Identify which cell holds the provided text, then report its [X, Y] central coordinate. 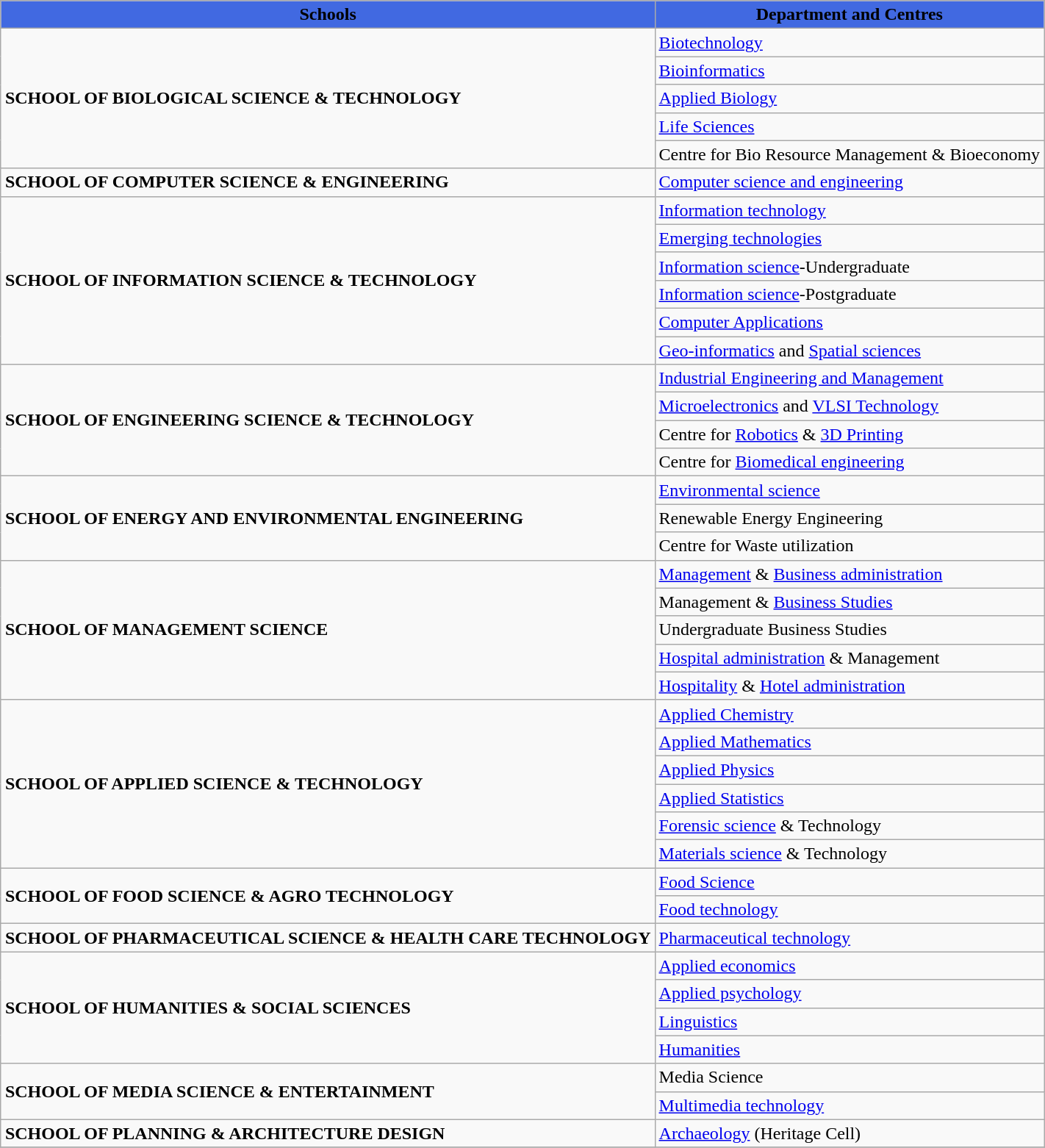
Centre for Biomedical engineering [850, 462]
SCHOOL OF APPLIED SCIENCE & TECHNOLOGY [328, 783]
SCHOOL OF BIOLOGICAL SCIENCE & TECHNOLOGY [328, 98]
Industrial Engineering and Management [850, 379]
Applied economics [850, 966]
SCHOOL OF MANAGEMENT SCIENCE [328, 630]
Applied Biology [850, 98]
Materials science & Technology [850, 854]
Department and Centres [850, 15]
SCHOOL OF INFORMATION SCIENCE & TECHNOLOGY [328, 280]
Applied Statistics [850, 797]
Applied psychology [850, 994]
Applied Mathematics [850, 742]
Linguistics [850, 1022]
SCHOOL OF COMPUTER SCIENCE & ENGINEERING [328, 182]
Renewable Energy Engineering [850, 518]
Centre for Bio Resource Management & Bioeconomy [850, 154]
Centre for Waste utilization [850, 546]
Biotechnology [850, 43]
Humanities [850, 1050]
Food technology [850, 910]
Computer Applications [850, 322]
Information technology [850, 210]
Management & Business Studies [850, 602]
Multimedia technology [850, 1105]
SCHOOL OF PLANNING & ARCHITECTURE DESIGN [328, 1133]
Pharmaceutical technology [850, 938]
Undergraduate Business Studies [850, 630]
Management & Business administration [850, 574]
SCHOOL OF ENGINEERING SCIENCE & TECHNOLOGY [328, 420]
Archaeology (Heritage Cell) [850, 1133]
SCHOOL OF MEDIA SCIENCE & ENTERTAINMENT [328, 1091]
Bioinformatics [850, 71]
Geo-informatics and Spatial sciences [850, 351]
SCHOOL OF HUMANITIES & SOCIAL SCIENCES [328, 1008]
Microelectronics and VLSI Technology [850, 406]
Life Sciences [850, 126]
Applied Chemistry [850, 714]
SCHOOL OF PHARMACEUTICAL SCIENCE & HEALTH CARE TECHNOLOGY [328, 938]
SCHOOL OF FOOD SCIENCE & AGRO TECHNOLOGY [328, 896]
Hospitality & Hotel administration [850, 686]
Computer science and engineering [850, 182]
Food Science [850, 882]
SCHOOL OF ENERGY AND ENVIRONMENTAL ENGINEERING [328, 518]
Centre for Robotics & 3D Printing [850, 434]
Applied Physics [850, 769]
Hospital administration & Management [850, 658]
Information science-Postgraduate [850, 294]
Environmental science [850, 490]
Schools [328, 15]
Media Science [850, 1077]
Emerging technologies [850, 238]
Forensic science & Technology [850, 826]
Information science-Undergraduate [850, 266]
